Output the [x, y] coordinate of the center of the cell containing the given text.  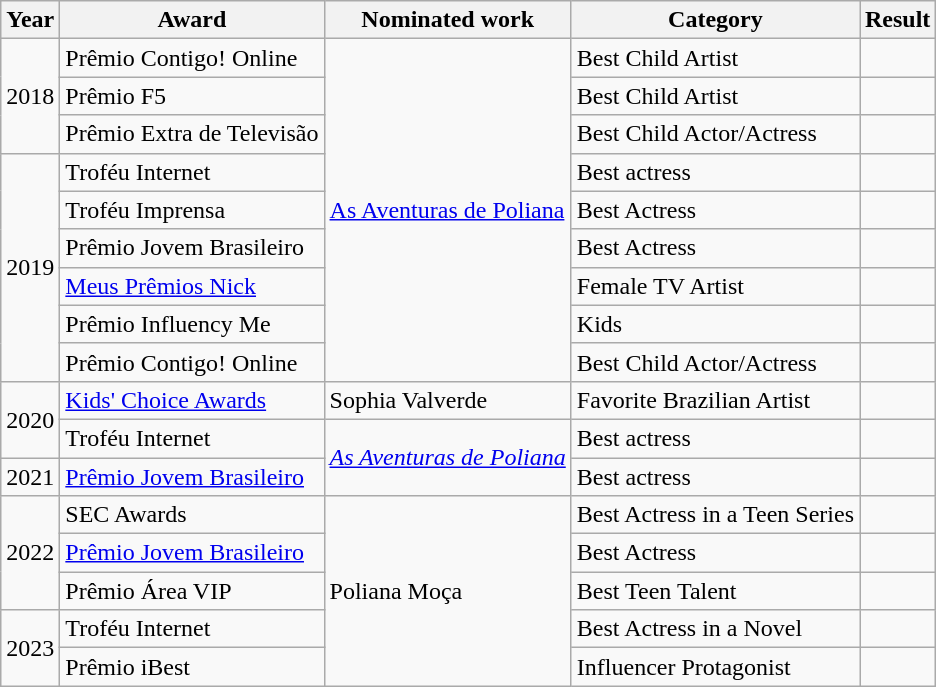
Result [898, 20]
SEC Awards [192, 515]
Nominated work [448, 20]
2023 [30, 648]
Troféu Imprensa [192, 210]
Sophia Valverde [448, 400]
2018 [30, 96]
Female TV Artist [715, 286]
Category [715, 20]
Prêmio F5 [192, 96]
Prêmio iBest [192, 667]
Year [30, 20]
Kids' Choice Awards [192, 400]
Prêmio Extra de Televisão [192, 134]
Best Actress in a Teen Series [715, 515]
Meus Prêmios Nick [192, 286]
2019 [30, 267]
Kids [715, 324]
Prêmio Área VIP [192, 591]
Award [192, 20]
Best Actress in a Novel [715, 629]
Favorite Brazilian Artist [715, 400]
Influencer Protagonist [715, 667]
Poliana Moça [448, 591]
2021 [30, 477]
Prêmio Influency Me [192, 324]
Best Teen Talent [715, 591]
2022 [30, 553]
2020 [30, 419]
